Output the [x, y] coordinate of the center of the cell containing the given text.  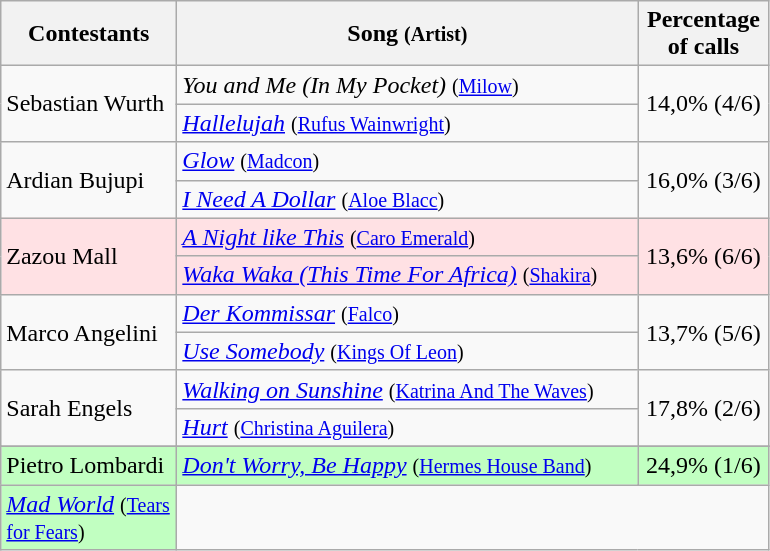
Hallelujah (Rufus Wainwright) [408, 123]
Sebastian Wurth [89, 104]
Don't Worry, Be Happy (Hermes House Band) [408, 465]
24,9% (1/6) [704, 465]
Walking on Sunshine (Katrina And The Waves) [408, 389]
Hurt (Christina Aguilera) [408, 427]
Der Kommissar (Falco) [408, 313]
17,8% (2/6) [704, 408]
You and Me (In My Pocket) (Milow) [408, 85]
Marco Angelini [89, 332]
Mad World (Tears for Fears) [89, 516]
Zazou Mall [89, 256]
I Need A Dollar (Aloe Blacc) [408, 199]
Sarah Engels [89, 408]
Contestants [89, 34]
14,0% (4/6) [704, 104]
Percentage of calls [704, 34]
Glow (Madcon) [408, 161]
Pietro Lombardi [89, 465]
Ardian Bujupi [89, 180]
16,0% (3/6) [704, 180]
Song (Artist) [408, 34]
Use Somebody (Kings Of Leon) [408, 351]
Waka Waka (This Time For Africa) (Shakira) [408, 275]
13,6% (6/6) [704, 256]
13,7% (5/6) [704, 332]
A Night like This (Caro Emerald) [408, 237]
